Return the [X, Y] coordinate for the center point of the cell that contains the specified text.  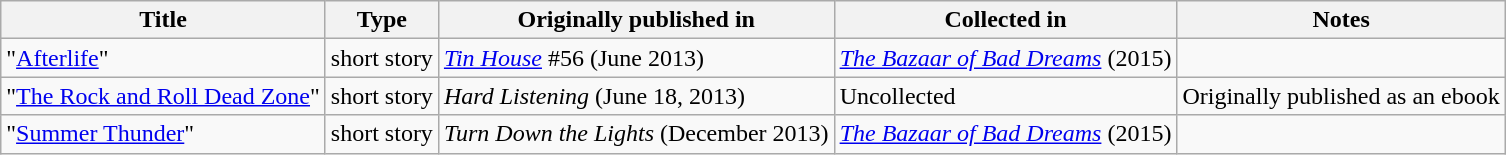
"The Rock and Roll Dead Zone" [164, 96]
Turn Down the Lights (December 2013) [636, 134]
Title [164, 20]
Notes [1341, 20]
Originally published as an ebook [1341, 96]
Tin House #56 (June 2013) [636, 58]
"Afterlife" [164, 58]
Originally published in [636, 20]
"Summer Thunder" [164, 134]
Type [382, 20]
Uncollected [1006, 96]
Collected in [1006, 20]
Hard Listening (June 18, 2013) [636, 96]
